Return [x, y] of the center of cell containing provided text 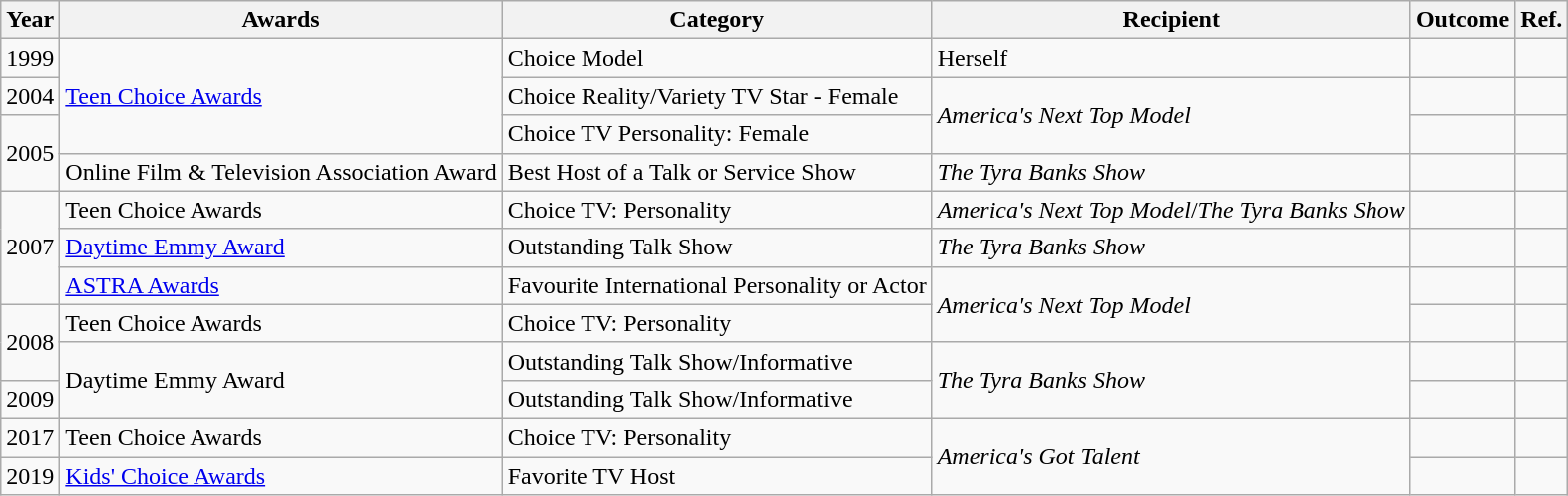
Online Film & Television Association Award [281, 172]
Favorite TV Host [716, 476]
ASTRA Awards [281, 285]
Awards [281, 20]
Choice TV Personality: Female [716, 134]
Outstanding Talk Show [716, 248]
1999 [30, 58]
2017 [30, 437]
2007 [30, 248]
Best Host of a Talk or Service Show [716, 172]
Recipient [1171, 20]
Year [30, 20]
America's Got Talent [1171, 456]
Favourite International Personality or Actor [716, 285]
Ref. [1542, 20]
Category [716, 20]
Outcome [1462, 20]
2019 [30, 476]
2008 [30, 342]
Kids' Choice Awards [281, 476]
America's Next Top Model/The Tyra Banks Show [1171, 210]
Herself [1171, 58]
2004 [30, 96]
Choice Model [716, 58]
Choice Reality/Variety TV Star - Female [716, 96]
2009 [30, 399]
2005 [30, 153]
